Provide the [X, Y] coordinate of the cell's center where the given text is located.  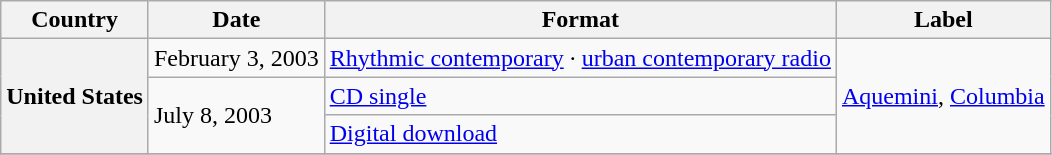
July 8, 2003 [236, 115]
Aquemini, Columbia [943, 96]
Date [236, 20]
Label [943, 20]
Format [580, 20]
Rhythmic contemporary · urban contemporary radio [580, 58]
Digital download [580, 134]
CD single [580, 96]
United States [75, 96]
February 3, 2003 [236, 58]
Country [75, 20]
